Output the [x, y] coordinate of the center of the cell containing the given text.  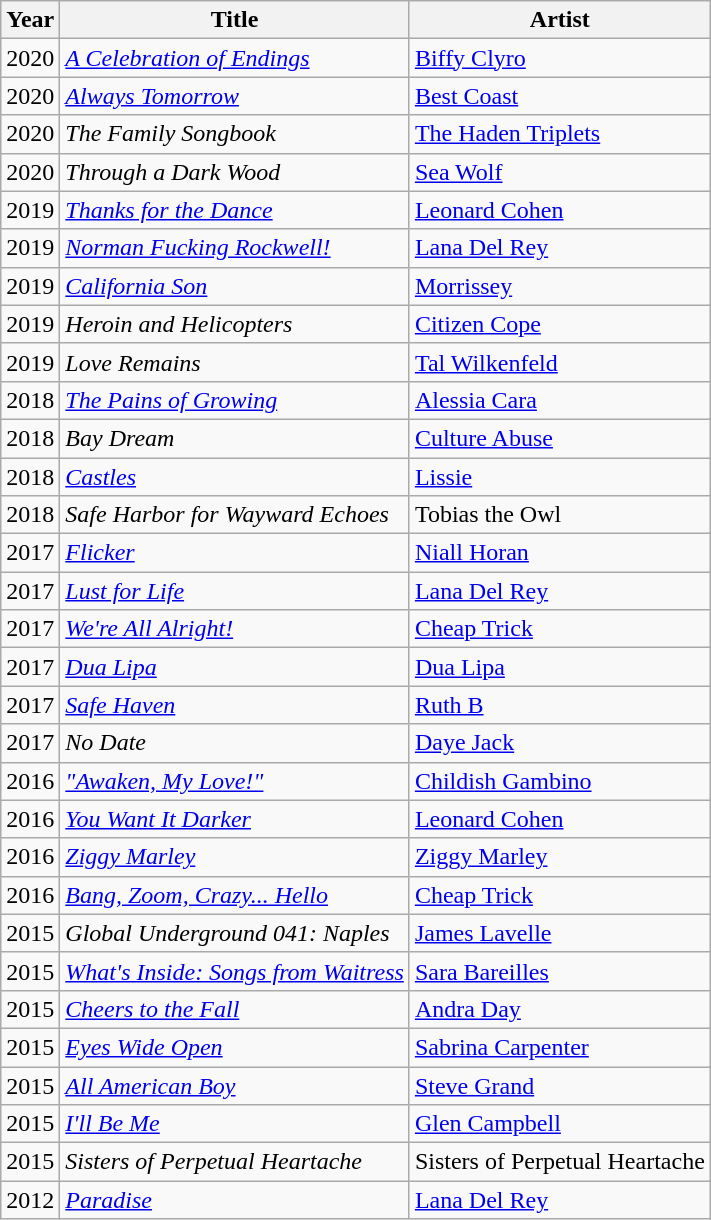
Cheers to the Fall [235, 1009]
Love Remains [235, 362]
Artist [560, 20]
Always Tomorrow [235, 96]
Ruth B [560, 705]
Year [30, 20]
Alessia Cara [560, 400]
Tobias the Owl [560, 515]
Tal Wilkenfeld [560, 362]
Castles [235, 477]
Steve Grand [560, 1085]
Thanks for the Dance [235, 210]
You Want It Darker [235, 819]
Morrissey [560, 286]
Niall Horan [560, 553]
Andra Day [560, 1009]
What's Inside: Songs from Waitress [235, 971]
Best Coast [560, 96]
Safe Harbor for Wayward Echoes [235, 515]
Title [235, 20]
2012 [30, 1200]
Heroin and Helicopters [235, 324]
Biffy Clyro [560, 58]
Daye Jack [560, 743]
All American Boy [235, 1085]
"Awaken, My Love!" [235, 781]
Flicker [235, 553]
Global Underground 041: Naples [235, 933]
Citizen Cope [560, 324]
Bang, Zoom, Crazy... Hello [235, 895]
Lust for Life [235, 591]
Glen Campbell [560, 1124]
Paradise [235, 1200]
No Date [235, 743]
Safe Haven [235, 705]
Culture Abuse [560, 438]
I'll Be Me [235, 1124]
The Family Songbook [235, 134]
Bay Dream [235, 438]
The Haden Triplets [560, 134]
Lissie [560, 477]
Norman Fucking Rockwell! [235, 248]
Eyes Wide Open [235, 1047]
Childish Gambino [560, 781]
A Celebration of Endings [235, 58]
California Son [235, 286]
Through a Dark Wood [235, 172]
Sabrina Carpenter [560, 1047]
We're All Alright! [235, 629]
James Lavelle [560, 933]
The Pains of Growing [235, 400]
Sara Bareilles [560, 971]
Sea Wolf [560, 172]
